Return (X, Y) of the center of cell containing provided text 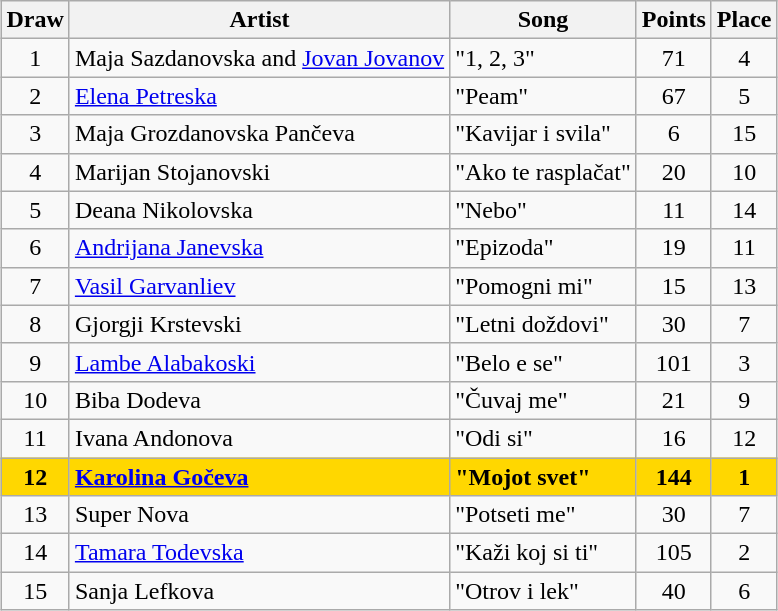
101 (674, 362)
71 (674, 58)
Ivana Andonova (259, 438)
Draw (35, 20)
40 (674, 591)
Karolina Gočeva (259, 477)
Lambe Alabakoski (259, 362)
"Nebo" (544, 210)
Deana Nikolovska (259, 210)
67 (674, 96)
Andrijana Janevska (259, 248)
Maja Sazdanovska and Jovan Jovanov (259, 58)
Song (544, 20)
Elena Petreska (259, 96)
"Ako te rasplačat" (544, 172)
Artist (259, 20)
"Kaži koj si ti" (544, 553)
"Otrov i lek" (544, 591)
"Epizoda" (544, 248)
"Belo e se" (544, 362)
Sanja Lefkova (259, 591)
Points (674, 20)
105 (674, 553)
"Mojot svet" (544, 477)
"Pomogni mi" (544, 286)
Vasil Garvanliev (259, 286)
Biba Dodeva (259, 400)
144 (674, 477)
"Potseti me" (544, 515)
"Čuvaj me" (544, 400)
Gjorgji Krstevski (259, 324)
"Kavijar i svila" (544, 134)
16 (674, 438)
20 (674, 172)
19 (674, 248)
"1, 2, 3" (544, 58)
Super Nova (259, 515)
21 (674, 400)
8 (35, 324)
"Odi si" (544, 438)
Maja Grozdanovska Pančeva (259, 134)
Place (744, 20)
"Letni doždovi" (544, 324)
Marijan Stojanovski (259, 172)
"Peam" (544, 96)
Tamara Todevska (259, 553)
